Locate the cell with the specified text and output its [X, Y] center coordinate. 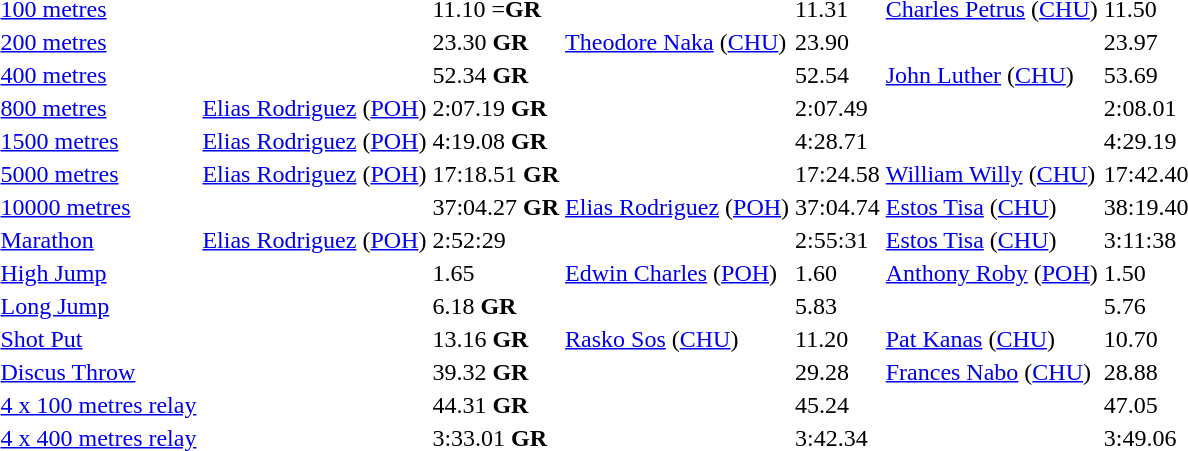
2:07.19 GR [496, 108]
44.31 GR [496, 405]
23.90 [838, 42]
Pat Kanas (CHU) [992, 339]
23.30 GR [496, 42]
2:52:29 [496, 240]
52.34 GR [496, 75]
4:28.71 [838, 141]
Edwin Charles (POH) [678, 273]
4:19.08 GR [496, 141]
2:07.49 [838, 108]
29.28 [838, 372]
Rasko Sos (CHU) [678, 339]
Anthony Roby (POH) [992, 273]
Frances Nabo (CHU) [992, 372]
52.54 [838, 75]
2:55:31 [838, 240]
45.24 [838, 405]
13.16 GR [496, 339]
1.60 [838, 273]
1.65 [496, 273]
37:04.74 [838, 207]
William Willy (CHU) [992, 174]
39.32 GR [496, 372]
John Luther (CHU) [992, 75]
11.20 [838, 339]
37:04.27 GR [496, 207]
5.83 [838, 306]
Theodore Naka (CHU) [678, 42]
6.18 GR [496, 306]
17:24.58 [838, 174]
17:18.51 GR [496, 174]
